Output the (x, y) coordinate of the center of the cell containing the given text.  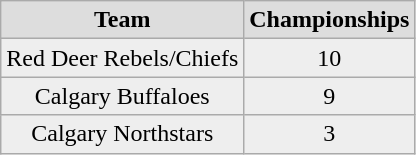
10 (330, 58)
3 (330, 134)
Championships (330, 20)
Red Deer Rebels/Chiefs (122, 58)
Calgary Buffaloes (122, 96)
Calgary Northstars (122, 134)
Team (122, 20)
9 (330, 96)
